Capture the cell that displays the provided text and extract its [x, y] central coordinate. 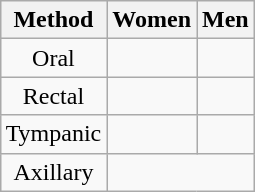
Rectal [54, 96]
Men [226, 20]
Tympanic [54, 134]
Oral [54, 58]
Women [152, 20]
Method [54, 20]
Axillary [54, 172]
